Return [x, y] of the center of cell containing provided text 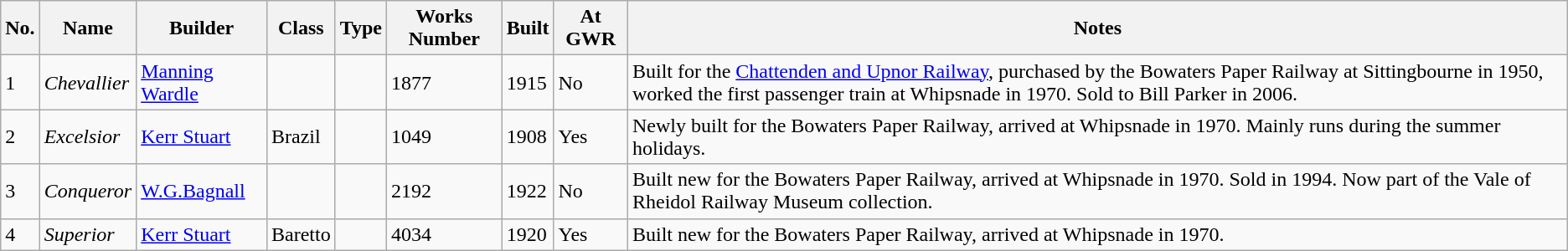
1 [20, 82]
W.G.Bagnall [202, 191]
2192 [445, 191]
Works Number [445, 28]
No. [20, 28]
Name [88, 28]
Newly built for the Bowaters Paper Railway, arrived at Whipsnade in 1970. Mainly runs during the summer holidays. [1097, 137]
1915 [528, 82]
Built [528, 28]
3 [20, 191]
Brazil [302, 137]
Excelsior [88, 137]
1877 [445, 82]
Conqueror [88, 191]
Type [360, 28]
Built new for the Bowaters Paper Railway, arrived at Whipsnade in 1970. [1097, 234]
1922 [528, 191]
Notes [1097, 28]
4 [20, 234]
1920 [528, 234]
Superior [88, 234]
Class [302, 28]
2 [20, 137]
1049 [445, 137]
Builder [202, 28]
Baretto [302, 234]
Chevallier [88, 82]
4034 [445, 234]
1908 [528, 137]
Manning Wardle [202, 82]
Built new for the Bowaters Paper Railway, arrived at Whipsnade in 1970. Sold in 1994. Now part of the Vale of Rheidol Railway Museum collection. [1097, 191]
At GWR [591, 28]
